Search for the cell housing the specified text and yield its (X, Y) center coordinate. 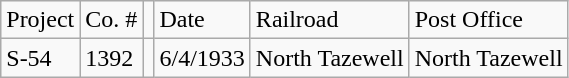
6/4/1933 (202, 58)
Post Office (488, 20)
Date (202, 20)
S-54 (40, 58)
Co. # (112, 20)
1392 (112, 58)
Railroad (330, 20)
Project (40, 20)
